Locate the cell with the specified text and output its [x, y] center coordinate. 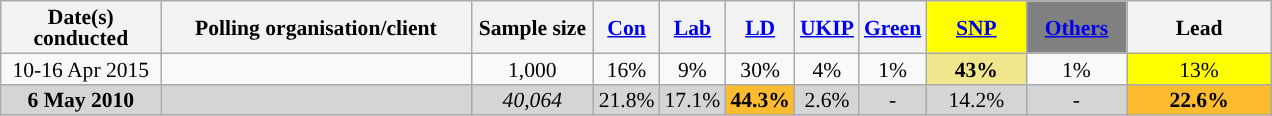
Others [1076, 27]
Polling organisation/client [316, 27]
21.8% [627, 100]
9% [693, 68]
16% [627, 68]
43% [976, 68]
30% [760, 68]
10-16 Apr 2015 [81, 68]
22.6% [1200, 100]
Lead [1200, 27]
Lab [693, 27]
4% [827, 68]
17.1% [693, 100]
2.6% [827, 100]
LD [760, 27]
13% [1200, 68]
Green [892, 27]
6 May 2010 [81, 100]
40,064 [532, 100]
SNP [976, 27]
14.2% [976, 100]
44.3% [760, 100]
UKIP [827, 27]
Date(s)conducted [81, 27]
Con [627, 27]
1,000 [532, 68]
Sample size [532, 27]
